Output the (X, Y) coordinate of the center of the cell containing the given text.  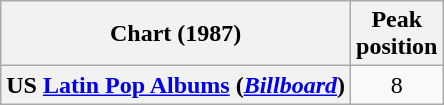
Chart (1987) (176, 34)
US Latin Pop Albums (Billboard) (176, 85)
8 (397, 85)
Peakposition (397, 34)
